Pinpoint the cell where the given text exists, returning its (x, y) midpoint coordinate. 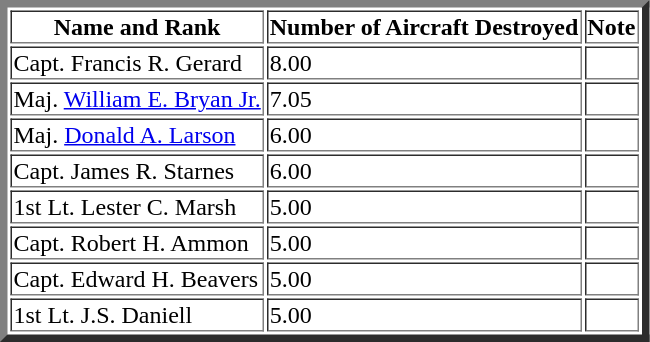
Capt. James R. Starnes (136, 170)
Note (611, 26)
Number of Aircraft Destroyed (424, 26)
Maj. Donald A. Larson (136, 134)
Capt. Edward H. Beavers (136, 278)
7.05 (424, 98)
Name and Rank (136, 26)
Capt. Robert H. Ammon (136, 242)
Maj. William E. Bryan Jr. (136, 98)
8.00 (424, 62)
1st Lt. J.S. Daniell (136, 314)
1st Lt. Lester C. Marsh (136, 206)
Capt. Francis R. Gerard (136, 62)
